Find where the given text appears and provide that cell's center as (x, y) coordinate. 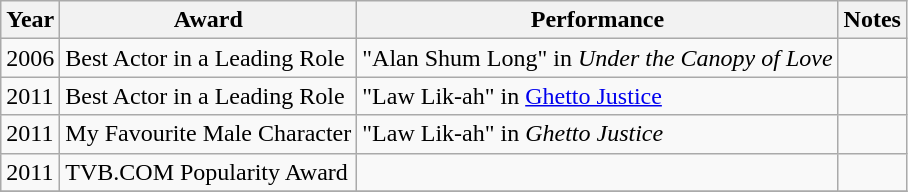
Performance (598, 20)
My Favourite Male Character (208, 134)
Notes (872, 20)
Year (30, 20)
2006 (30, 58)
TVB.COM Popularity Award (208, 172)
Award (208, 20)
"Alan Shum Long" in Under the Canopy of Love (598, 58)
